Extract the (X, Y) coordinate from the center of the cell holding the provided text.  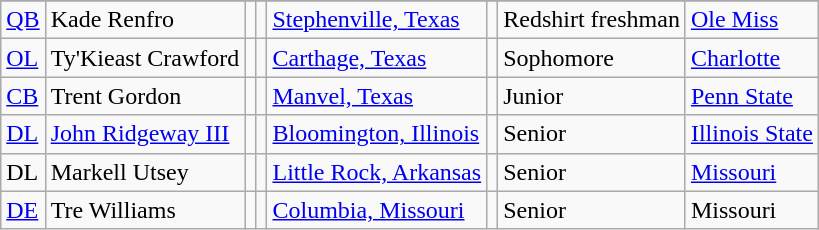
Sophomore (592, 58)
Manvel, Texas (377, 96)
Charlotte (752, 58)
Ty'Kieast Crawford (145, 58)
QB (23, 20)
Illinois State (752, 134)
Ole Miss (752, 20)
Trent Gordon (145, 96)
Penn State (752, 96)
John Ridgeway III (145, 134)
Redshirt freshman (592, 20)
CB (23, 96)
DE (23, 210)
Bloomington, Illinois (377, 134)
Kade Renfro (145, 20)
Columbia, Missouri (377, 210)
Little Rock, Arkansas (377, 172)
Junior (592, 96)
Carthage, Texas (377, 58)
Markell Utsey (145, 172)
Stephenville, Texas (377, 20)
OL (23, 58)
Tre Williams (145, 210)
